Provide the [X, Y] coordinate of the cell's center where the given text is located.  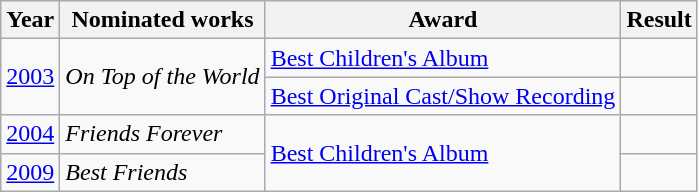
2003 [30, 77]
2004 [30, 134]
Result [659, 20]
Nominated works [162, 20]
Best Original Cast/Show Recording [443, 96]
2009 [30, 172]
Award [443, 20]
Friends Forever [162, 134]
On Top of the World [162, 77]
Year [30, 20]
Best Friends [162, 172]
